Pinpoint the cell where the given text exists, returning its [x, y] midpoint coordinate. 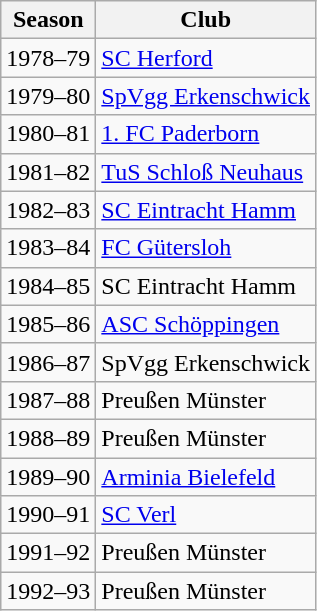
1978–79 [48, 58]
Arminia Bielefeld [206, 477]
Season [48, 20]
1984–85 [48, 286]
1979–80 [48, 96]
1989–90 [48, 477]
1981–82 [48, 172]
1991–92 [48, 553]
1985–86 [48, 324]
TuS Schloß Neuhaus [206, 172]
1988–89 [48, 438]
1980–81 [48, 134]
FC Gütersloh [206, 248]
1990–91 [48, 515]
ASC Schöppingen [206, 324]
1. FC Paderborn [206, 134]
1986–87 [48, 362]
1982–83 [48, 210]
1992–93 [48, 591]
SC Herford [206, 58]
Club [206, 20]
1983–84 [48, 248]
1987–88 [48, 400]
SC Verl [206, 515]
